Provide the [x, y] coordinate of the cell's center where the given text is located.  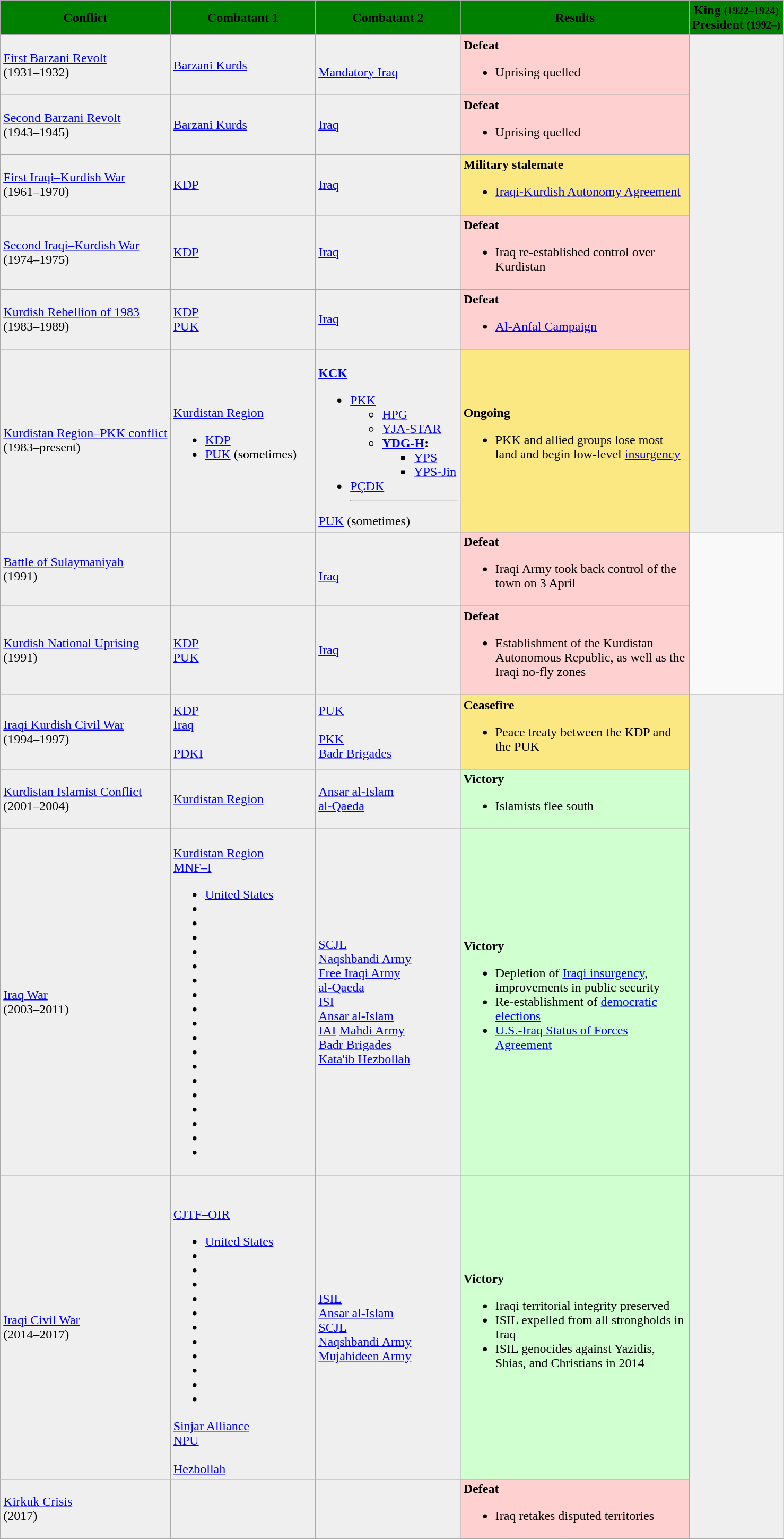
SCJL Naqshbandi Army Free Iraqi Army al-Qaeda ISI Ansar al-IslamIAI Mahdi Army Badr Brigades Kata'ib Hezbollah [388, 1002]
Mandatory Iraq [388, 65]
OngoingPKK and allied groups lose most land and begin low-level insurgency [575, 440]
Second Barzani Revolt (1943–1945) [85, 125]
VictoryIraqi territorial integrity preservedISIL expelled from all strongholds in IraqISIL genocides against Yazidis, Shias, and Christians in 2014 [575, 1327]
Kurdistan Region KDP PUK (sometimes) [243, 440]
Battle of Sulaymaniyah(1991) [85, 569]
DefeatIraq re-established control over Kurdistan [575, 252]
Kurdistan Region [243, 799]
King (1922–1924)President (1992–) [736, 18]
Kurdish Rebellion of 1983(1983–1989) [85, 319]
CJTF–OIR United StatesSinjar Alliance NPU Hezbollah [243, 1327]
CeasefirePeace treaty between the KDP and the PUK [575, 732]
Kurdistan Region–PKK conflict (1983–present) [85, 440]
Iraq War (2003–2011) [85, 1002]
ISIL Ansar al-Islam SCJL Naqshbandi Army Mujahideen Army [388, 1327]
VictoryIslamists flee south [575, 799]
Iraqi Kurdish Civil War (1994–1997) [85, 732]
Kurdistan Region MNF–I United States [243, 1002]
Second Iraqi–Kurdish War(1974–1975) [85, 252]
Kurdistan Islamist Conflict(2001–2004) [85, 799]
DefeatEstablishment of the Kurdistan Autonomous Republic, as well as the Iraqi no-fly zones [575, 650]
DefeatIraq retakes disputed territories [575, 1509]
Conflict [85, 18]
Ansar al-Islam al-Qaeda [388, 799]
Iraqi Civil War(2014–2017) [85, 1327]
Kurdish National Uprising(1991) [85, 650]
Combatant 2 [388, 18]
Combatant 1 [243, 18]
PUK PKK Badr Brigades [388, 732]
First Barzani Revolt (1931–1932) [85, 65]
Kirkuk Crisis(2017) [85, 1509]
First Iraqi–Kurdish War (1961–1970) [85, 185]
KDP Iraq PDKI [243, 732]
Results [575, 18]
DefeatAl-Anfal Campaign [575, 319]
DefeatIraqi Army took back control of the town on 3 April [575, 569]
KCK PKK HPG YJA-STAR YDG-H: YPS YPS-JinPÇDK PUK (sometimes) [388, 440]
Military stalemateIraqi-Kurdish Autonomy Agreement [575, 185]
VictoryDepletion of Iraqi insurgency, improvements in public securityRe-establishment of democratic electionsU.S.-Iraq Status of Forces Agreement [575, 1002]
